Find where the given text appears and provide that cell's center as [X, Y] coordinate. 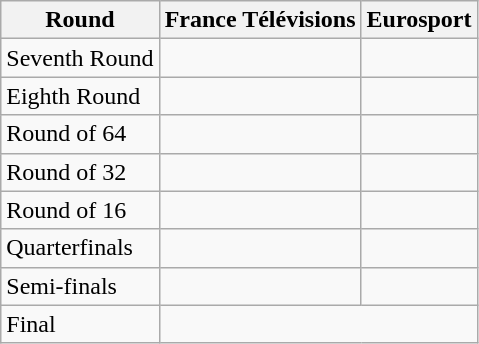
Eurosport [419, 20]
Quarterfinals [80, 248]
Semi-finals [80, 286]
Round of 64 [80, 134]
Seventh Round [80, 58]
Round of 32 [80, 172]
Round of 16 [80, 210]
Round [80, 20]
France Télévisions [260, 20]
Eighth Round [80, 96]
Final [80, 324]
